Provide the (x, y) coordinate of the cell's center where the given text is located.  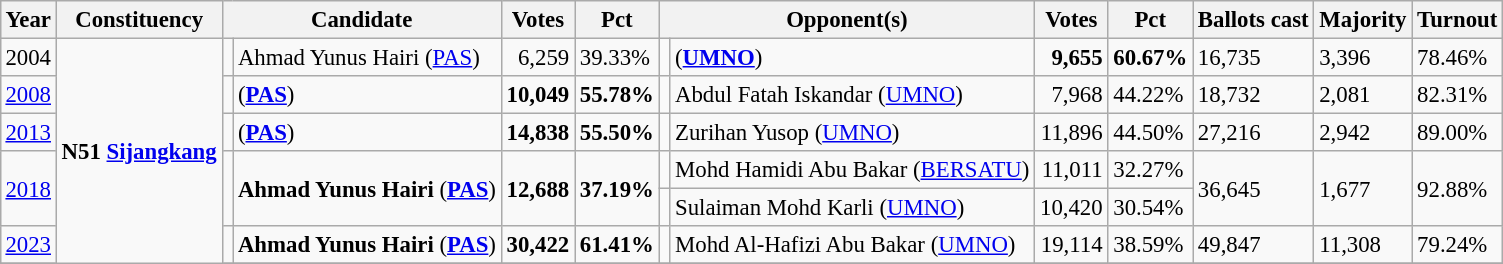
82.31% (1458, 95)
19,114 (1072, 245)
55.78% (616, 95)
(UMNO) (852, 57)
10,420 (1072, 208)
3,396 (1363, 57)
12,688 (538, 188)
Opponent(s) (847, 20)
11,308 (1363, 245)
2018 (28, 188)
2,942 (1363, 133)
1,677 (1363, 188)
9,655 (1072, 57)
36,645 (1254, 188)
2008 (28, 95)
14,838 (538, 133)
2013 (28, 133)
30.54% (1150, 208)
39.33% (616, 57)
Ballots cast (1254, 20)
78.46% (1458, 57)
44.50% (1150, 133)
2023 (28, 245)
Mohd Hamidi Abu Bakar (BERSATU) (852, 170)
11,896 (1072, 133)
18,732 (1254, 95)
Sulaiman Mohd Karli (UMNO) (852, 208)
Candidate (362, 20)
89.00% (1458, 133)
Mohd Al-Hafizi Abu Bakar (UMNO) (852, 245)
Turnout (1458, 20)
Majority (1363, 20)
55.50% (616, 133)
30,422 (538, 245)
44.22% (1150, 95)
7,968 (1072, 95)
Abdul Fatah Iskandar (UMNO) (852, 95)
38.59% (1150, 245)
27,216 (1254, 133)
92.88% (1458, 188)
Year (28, 20)
6,259 (538, 57)
Constituency (139, 20)
61.41% (616, 245)
49,847 (1254, 245)
60.67% (1150, 57)
N51 Sijangkang (139, 151)
10,049 (538, 95)
37.19% (616, 188)
79.24% (1458, 245)
16,735 (1254, 57)
Zurihan Yusop (UMNO) (852, 133)
2,081 (1363, 95)
32.27% (1150, 170)
11,011 (1072, 170)
2004 (28, 57)
